Identify which cell holds the provided text, then report its [X, Y] central coordinate. 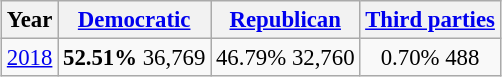
Democratic [134, 20]
0.70% 488 [430, 58]
46.79% 32,760 [286, 58]
52.51% 36,769 [134, 58]
Third parties [430, 20]
Year [30, 20]
Republican [286, 20]
2018 [30, 58]
